Capture the cell that displays the provided text and extract its (x, y) central coordinate. 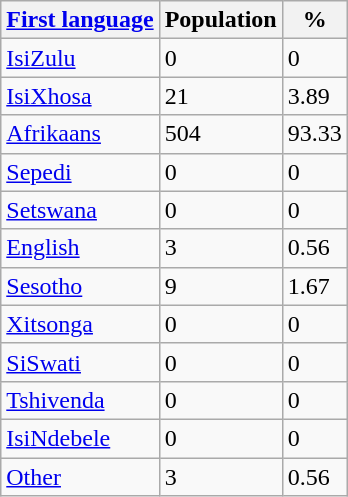
93.33 (314, 134)
Afrikaans (80, 134)
English (80, 248)
Setswana (80, 210)
Xitsonga (80, 324)
IsiZulu (80, 58)
Sepedi (80, 172)
9 (220, 286)
Population (220, 20)
504 (220, 134)
Tshivenda (80, 400)
Sesotho (80, 286)
IsiXhosa (80, 96)
IsiNdebele (80, 438)
First language (80, 20)
% (314, 20)
1.67 (314, 286)
3.89 (314, 96)
21 (220, 96)
Other (80, 477)
SiSwati (80, 362)
